For the text-containing cell, return its midpoint in (x, y) coordinate format. 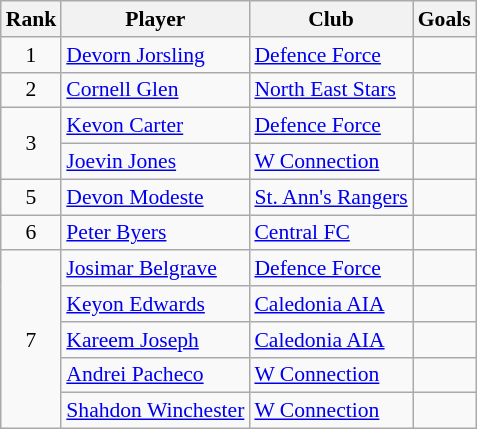
Shahdon Winchester (155, 411)
Josimar Belgrave (155, 269)
Club (330, 19)
Keyon Edwards (155, 304)
1 (32, 55)
Goals (444, 19)
Rank (32, 19)
Devorn Jorsling (155, 55)
7 (32, 340)
Devon Modeste (155, 197)
5 (32, 197)
Kareem Joseph (155, 340)
3 (32, 144)
Andrei Pacheco (155, 375)
Central FC (330, 233)
2 (32, 90)
Peter Byers (155, 233)
Joevin Jones (155, 162)
North East Stars (330, 90)
Cornell Glen (155, 90)
Player (155, 19)
Kevon Carter (155, 126)
St. Ann's Rangers (330, 197)
6 (32, 233)
